Detect which cell encompasses the target text, then output its [X, Y] center coordinate. 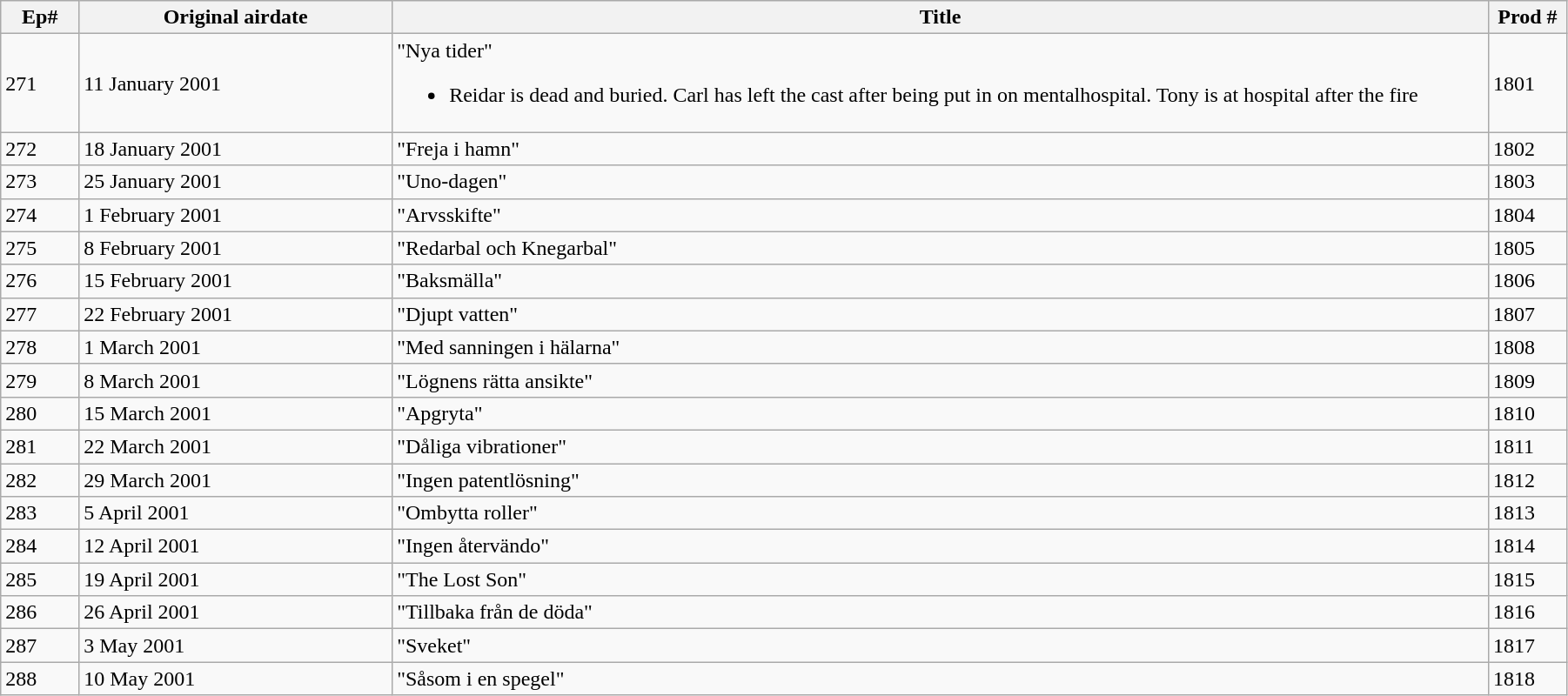
22 March 2001 [236, 446]
1817 [1527, 646]
19 April 2001 [236, 579]
15 February 2001 [236, 281]
1807 [1527, 314]
1814 [1527, 546]
15 March 2001 [236, 413]
"Tillbaka från de döda" [941, 612]
285 [40, 579]
277 [40, 314]
12 April 2001 [236, 546]
"Arvsskifte" [941, 215]
18 January 2001 [236, 149]
1804 [1527, 215]
8 March 2001 [236, 380]
1 February 2001 [236, 215]
1805 [1527, 248]
29 March 2001 [236, 479]
26 April 2001 [236, 612]
Ep# [40, 17]
1803 [1527, 182]
1806 [1527, 281]
"Ingen återvändo" [941, 546]
Original airdate [236, 17]
25 January 2001 [236, 182]
287 [40, 646]
282 [40, 479]
280 [40, 413]
"Redarbal och Knegarbal" [941, 248]
1808 [1527, 347]
"Dåliga vibrationer" [941, 446]
1810 [1527, 413]
10 May 2001 [236, 679]
"Uno-dagen" [941, 182]
1815 [1527, 579]
11 January 2001 [236, 84]
"Ombytta roller" [941, 513]
"Såsom i en spegel" [941, 679]
279 [40, 380]
"Freja i hamn" [941, 149]
Prod # [1527, 17]
1812 [1527, 479]
1813 [1527, 513]
288 [40, 679]
8 February 2001 [236, 248]
278 [40, 347]
272 [40, 149]
1816 [1527, 612]
1809 [1527, 380]
1 March 2001 [236, 347]
284 [40, 546]
283 [40, 513]
22 February 2001 [236, 314]
1818 [1527, 679]
"Baksmälla" [941, 281]
286 [40, 612]
"Sveket" [941, 646]
275 [40, 248]
"Ingen patentlösning" [941, 479]
1802 [1527, 149]
"Lögnens rätta ansikte" [941, 380]
3 May 2001 [236, 646]
281 [40, 446]
1811 [1527, 446]
"The Lost Son" [941, 579]
"Apgryta" [941, 413]
276 [40, 281]
1801 [1527, 84]
5 April 2001 [236, 513]
"Djupt vatten" [941, 314]
273 [40, 182]
Title [941, 17]
271 [40, 84]
274 [40, 215]
"Med sanningen i hälarna" [941, 347]
"Nya tider"Reidar is dead and buried. Carl has left the cast after being put in on mentalhospital. Tony is at hospital after the fire [941, 84]
